Extract the [X, Y] coordinate from the center of the cell holding the provided text.  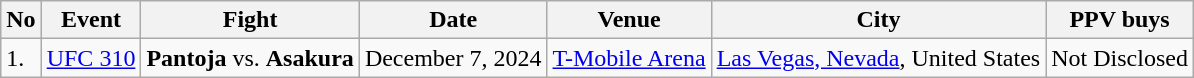
UFC 310 [91, 58]
No [21, 20]
City [878, 20]
Pantoja vs. Asakura [250, 58]
Not Disclosed [1120, 58]
T-Mobile Arena [629, 58]
Las Vegas, Nevada, United States [878, 58]
December 7, 2024 [453, 58]
Event [91, 20]
PPV buys [1120, 20]
Venue [629, 20]
Fight [250, 20]
1. [21, 58]
Date [453, 20]
